Determine the [x, y] coordinate at the center of the cell enclosing the given text.  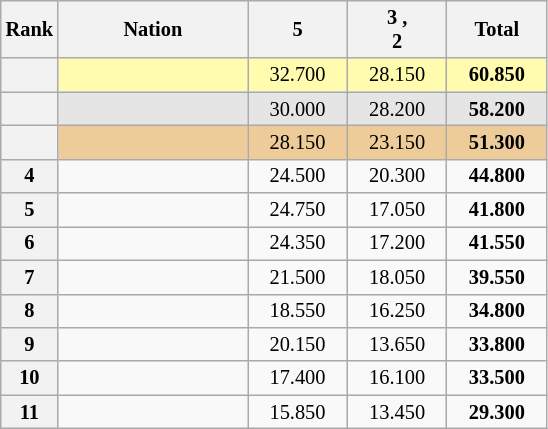
16.250 [397, 311]
13.450 [397, 412]
41.550 [497, 243]
20.300 [397, 176]
4 [30, 176]
10 [30, 378]
24.500 [298, 176]
60.850 [497, 75]
3 ,2 [397, 29]
18.550 [298, 311]
11 [30, 412]
24.750 [298, 210]
23.150 [397, 142]
Total [497, 29]
44.800 [497, 176]
24.350 [298, 243]
20.150 [298, 344]
17.400 [298, 378]
58.200 [497, 109]
13.650 [397, 344]
17.200 [397, 243]
30.000 [298, 109]
15.850 [298, 412]
17.050 [397, 210]
8 [30, 311]
39.550 [497, 277]
32.700 [298, 75]
21.500 [298, 277]
51.300 [497, 142]
Rank [30, 29]
33.800 [497, 344]
16.100 [397, 378]
28.200 [397, 109]
Nation [153, 29]
18.050 [397, 277]
41.800 [497, 210]
9 [30, 344]
6 [30, 243]
29.300 [497, 412]
34.800 [497, 311]
33.500 [497, 378]
7 [30, 277]
